Detect which cell encompasses the target text, then output its (x, y) center coordinate. 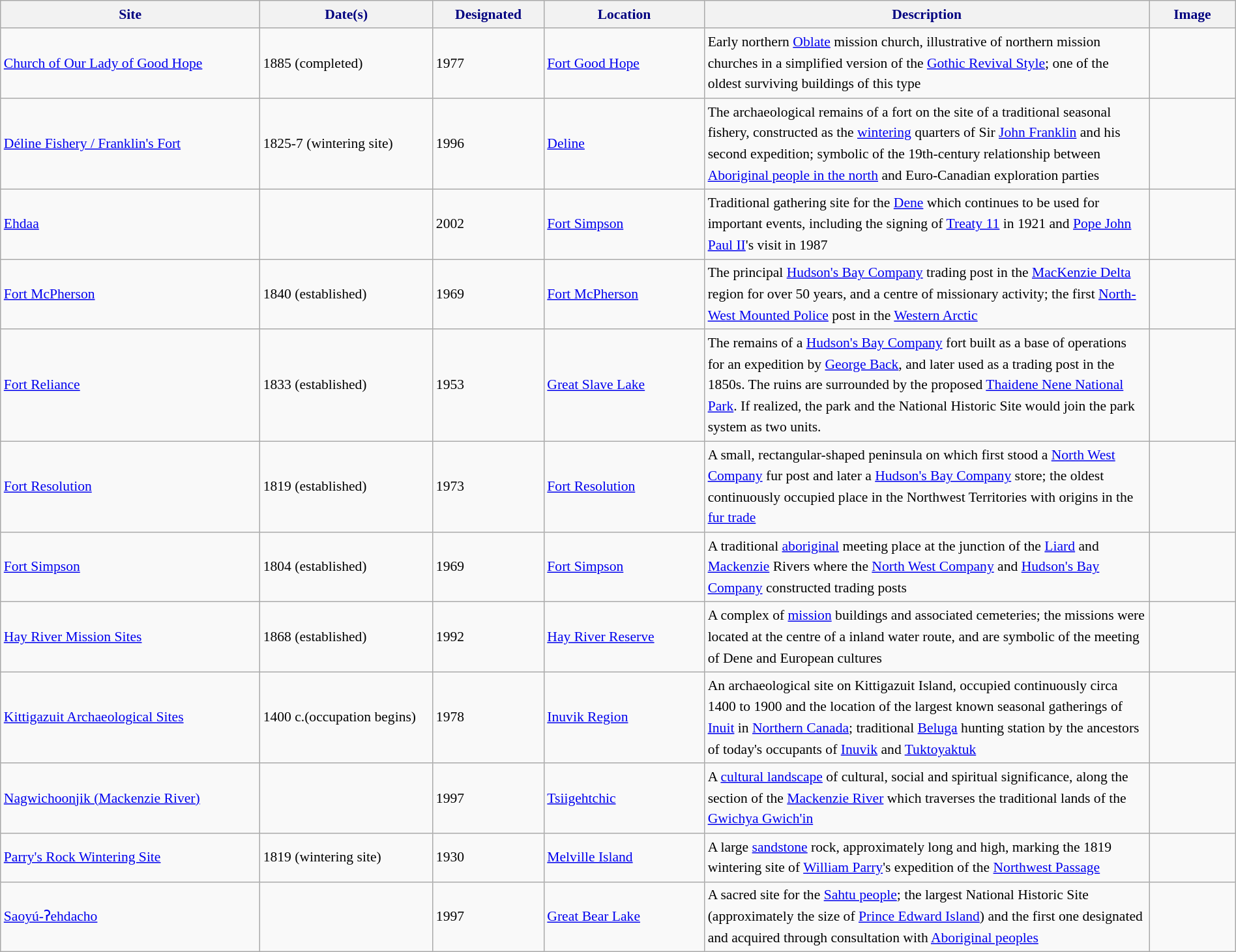
1833 (established) (347, 385)
Deline (624, 144)
Déline Fishery / Franklin's Fort (130, 144)
Fort Reliance (130, 385)
Location (624, 14)
Nagwichoonjik (Mackenzie River) (130, 798)
Site (130, 14)
1819 (wintering site) (347, 858)
Great Bear Lake (624, 916)
A large sandstone rock, approximately long and high, marking the 1819 wintering site of William Parry's expedition of the Northwest Passage (927, 858)
Parry's Rock Wintering Site (130, 858)
Hay River Mission Sites (130, 637)
Saoyú-ʔehdacho (130, 916)
Image (1193, 14)
1930 (488, 858)
Fort Good Hope (624, 64)
1868 (established) (347, 637)
1819 (established) (347, 487)
1400 c.(occupation begins) (347, 718)
Designated (488, 14)
1885 (completed) (347, 64)
Great Slave Lake (624, 385)
Church of Our Lady of Good Hope (130, 64)
1977 (488, 64)
1973 (488, 487)
Date(s) (347, 14)
Hay River Reserve (624, 637)
Melville Island (624, 858)
2002 (488, 224)
1953 (488, 385)
Tsiigehtchic (624, 798)
1978 (488, 718)
Inuvik Region (624, 718)
1804 (established) (347, 567)
1840 (established) (347, 295)
Ehdaa (130, 224)
1996 (488, 144)
Description (927, 14)
1825-7 (wintering site) (347, 144)
Kittigazuit Archaeological Sites (130, 718)
1992 (488, 637)
